Output the (X, Y) coordinate of the center of the cell containing the given text.  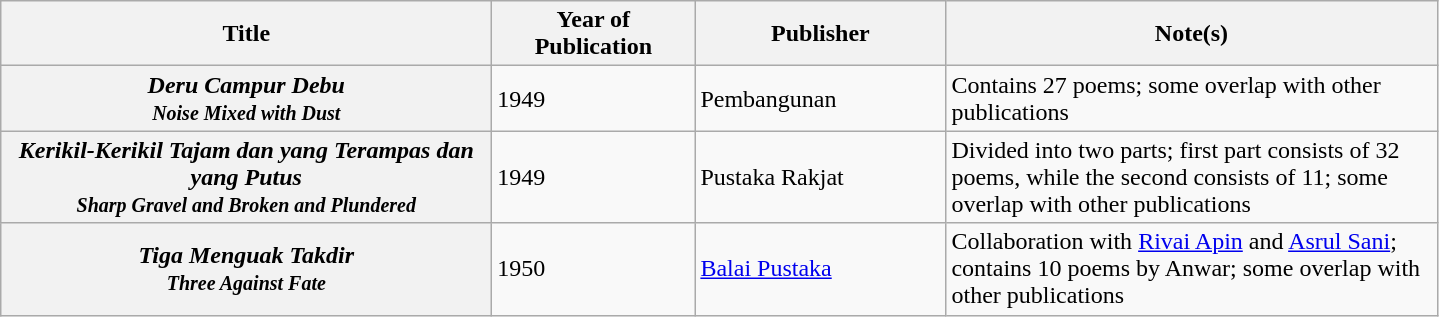
Balai Pustaka (820, 269)
Pembangunan (820, 98)
Tiga Menguak TakdirThree Against Fate (246, 269)
Year of Publication (594, 34)
Title (246, 34)
Publisher (820, 34)
Contains 27 poems; some overlap with other publications (1192, 98)
Divided into two parts; first part consists of 32 poems, while the second consists of 11; some overlap with other publications (1192, 177)
Deru Campur DebuNoise Mixed with Dust (246, 98)
Collaboration with Rivai Apin and Asrul Sani; contains 10 poems by Anwar; some overlap with other publications (1192, 269)
1950 (594, 269)
Kerikil-Kerikil Tajam dan yang Terampas dan yang PutusSharp Gravel and Broken and Plundered (246, 177)
Note(s) (1192, 34)
Pustaka Rakjat (820, 177)
